Search for the cell housing the specified text and yield its [x, y] center coordinate. 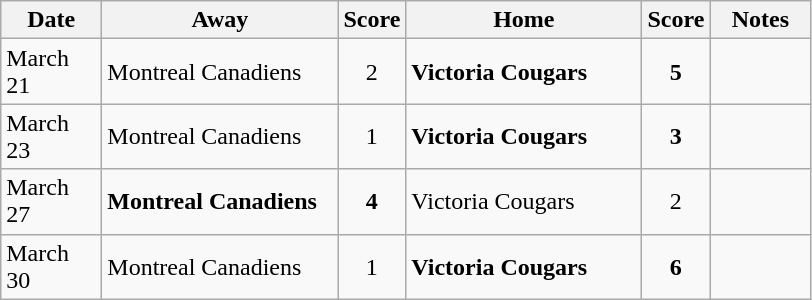
March 21 [52, 72]
4 [372, 202]
Home [524, 20]
Date [52, 20]
March 30 [52, 266]
March 23 [52, 136]
Notes [760, 20]
6 [676, 266]
Away [220, 20]
5 [676, 72]
3 [676, 136]
March 27 [52, 202]
